Determine the (x, y) coordinate at the center of the cell enclosing the given text.  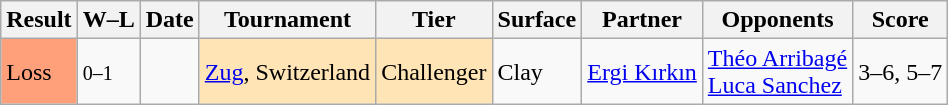
3–6, 5–7 (900, 72)
W–L (108, 20)
Zug, Switzerland (287, 72)
Result (39, 20)
Ergi Kırkın (642, 72)
Partner (642, 20)
Théo Arribagé Luca Sanchez (777, 72)
0–1 (108, 72)
Score (900, 20)
Tier (434, 20)
Surface (537, 20)
Loss (39, 72)
Clay (537, 72)
Tournament (287, 20)
Date (170, 20)
Challenger (434, 72)
Opponents (777, 20)
